Scan for the cell matching the given text and deliver its (x, y) coordinate at center. 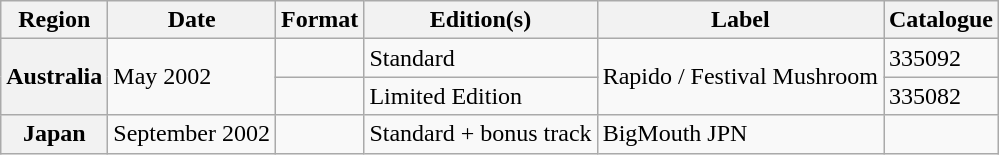
Japan (54, 134)
Limited Edition (480, 96)
BigMouth JPN (740, 134)
Format (320, 20)
Australia (54, 77)
September 2002 (192, 134)
Label (740, 20)
335082 (942, 96)
Region (54, 20)
Catalogue (942, 20)
Rapido / Festival Mushroom (740, 77)
Standard (480, 58)
Edition(s) (480, 20)
Date (192, 20)
335092 (942, 58)
May 2002 (192, 77)
Standard + bonus track (480, 134)
